Detect which cell encompasses the target text, then output its [X, Y] center coordinate. 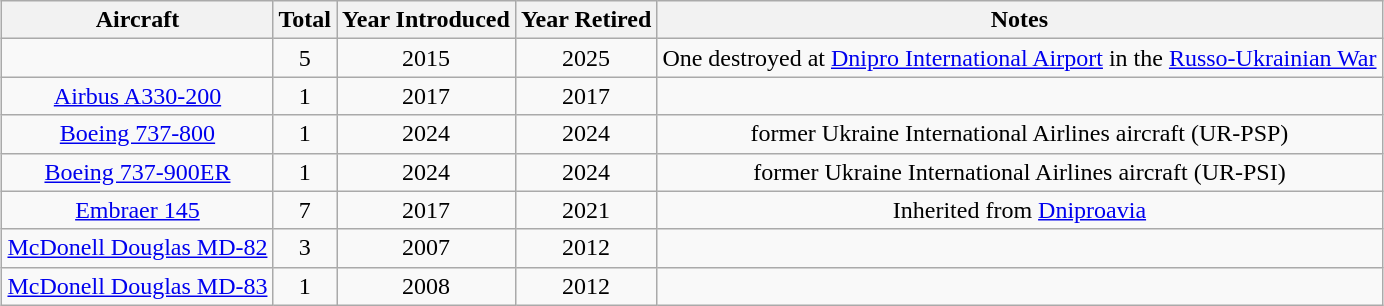
former Ukraine International Airlines aircraft (UR-PSI) [1020, 172]
2021 [586, 210]
Year Retired [586, 20]
5 [305, 58]
Notes [1020, 20]
3 [305, 248]
2015 [426, 58]
Aircraft [138, 20]
Airbus A330-200 [138, 96]
McDonell Douglas MD-83 [138, 286]
2025 [586, 58]
Embraer 145 [138, 210]
Boeing 737-800 [138, 134]
One destroyed at Dnipro International Airport in the Russo-Ukrainian War [1020, 58]
Total [305, 20]
Inherited from Dniproavia [1020, 210]
7 [305, 210]
2007 [426, 248]
Boeing 737-900ER [138, 172]
2008 [426, 286]
former Ukraine International Airlines aircraft (UR-PSP) [1020, 134]
Year Introduced [426, 20]
McDonell Douglas MD-82 [138, 248]
